From the cell containing the given text, extract its center point as [X, Y] coordinate. 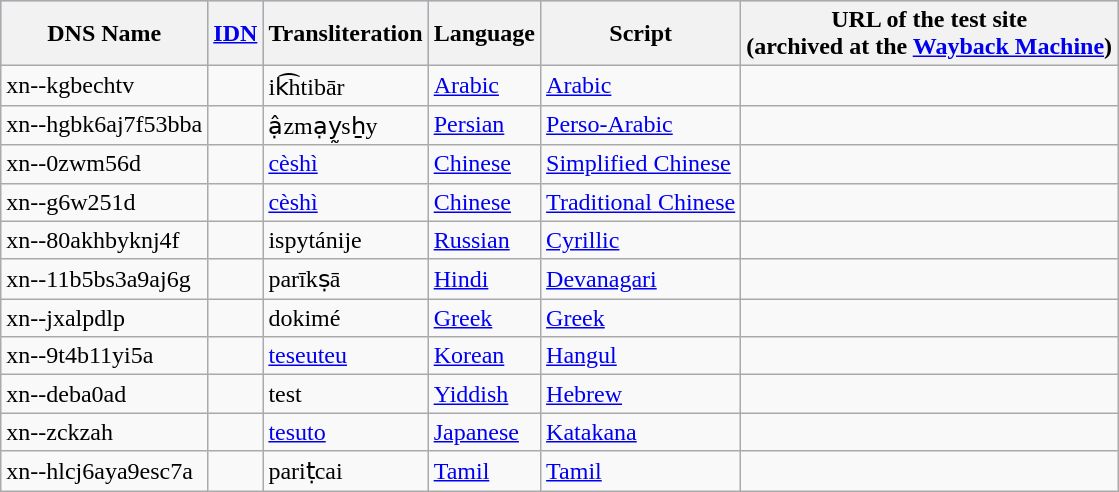
Transliteration [346, 34]
Yiddish [484, 394]
xn--0zwm56d [104, 164]
xn--hlcj6aya9esc7a [104, 471]
xn--80akhbyknj4f [104, 240]
Hangul [641, 356]
Language [484, 34]
xn--9t4b11yi5a [104, 356]
Katakana [641, 432]
Script [641, 34]
URL of the test site(archived at the Wayback Machine) [930, 34]
Simplified Chinese [641, 164]
Hebrew [641, 394]
tesuto [346, 432]
xn--zckzah [104, 432]
xn--hgbk6aj7f53bba [104, 125]
parīkṣā [346, 279]
Hindi [484, 279]
Japanese [484, 432]
Traditional Chinese [641, 202]
Russian [484, 240]
xn--g6w251d [104, 202]
IDN [236, 34]
ik͡htibār [346, 86]
Perso-Arabic [641, 125]
Persian [484, 125]
ispytánije [346, 240]
Cyrillic [641, 240]
teseuteu [346, 356]
DNS Name [104, 34]
xn--kgbechtv [104, 86]
test [346, 394]
xn--11b5bs3a9aj6g [104, 279]
Korean [484, 356]
pariṭcai [346, 471]
Devanagari [641, 279]
ậzmạy̰sẖy [346, 125]
xn--deba0ad [104, 394]
xn--jxalpdlp [104, 318]
dokimé [346, 318]
